For the text-containing cell, return its midpoint in (X, Y) coordinate format. 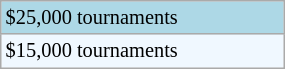
$25,000 tournaments (142, 17)
$15,000 tournaments (142, 51)
